Identify which cell holds the provided text, then report its (X, Y) central coordinate. 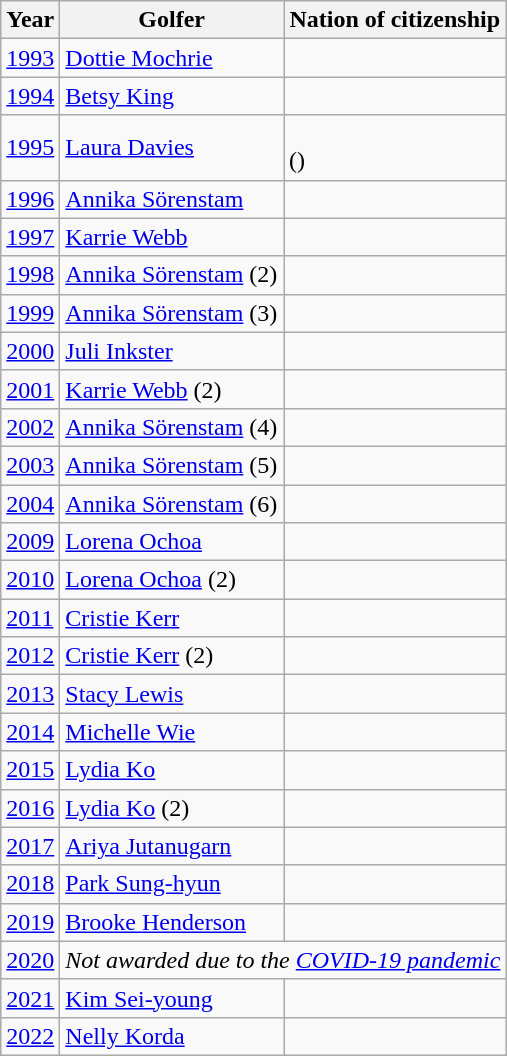
2016 (30, 808)
2018 (30, 884)
2014 (30, 732)
Dottie Mochrie (172, 58)
2002 (30, 427)
2015 (30, 770)
Annika Sörenstam (3) (172, 313)
() (395, 148)
1997 (30, 237)
Year (30, 20)
Brooke Henderson (172, 922)
Ariya Jutanugarn (172, 846)
Laura Davies (172, 148)
2020 (30, 960)
2019 (30, 922)
1995 (30, 148)
2011 (30, 618)
Lorena Ochoa (2) (172, 580)
Golfer (172, 20)
2013 (30, 694)
2012 (30, 656)
Park Sung-hyun (172, 884)
Kim Sei-young (172, 998)
1993 (30, 58)
2000 (30, 351)
Karrie Webb (2) (172, 389)
Cristie Kerr (2) (172, 656)
Juli Inkster (172, 351)
2003 (30, 465)
1996 (30, 199)
Nelly Korda (172, 1036)
Nation of citizenship (395, 20)
Michelle Wie (172, 732)
Lydia Ko (172, 770)
Lydia Ko (2) (172, 808)
1998 (30, 275)
Annika Sörenstam (172, 199)
Stacy Lewis (172, 694)
Annika Sörenstam (4) (172, 427)
Betsy King (172, 96)
2017 (30, 846)
Annika Sörenstam (6) (172, 503)
Cristie Kerr (172, 618)
2009 (30, 542)
2022 (30, 1036)
Lorena Ochoa (172, 542)
2001 (30, 389)
2004 (30, 503)
Not awarded due to the COVID-19 pandemic (283, 960)
Karrie Webb (172, 237)
1999 (30, 313)
1994 (30, 96)
Annika Sörenstam (2) (172, 275)
Annika Sörenstam (5) (172, 465)
2010 (30, 580)
2021 (30, 998)
